Extract the [X, Y] coordinate from the center of the cell holding the provided text.  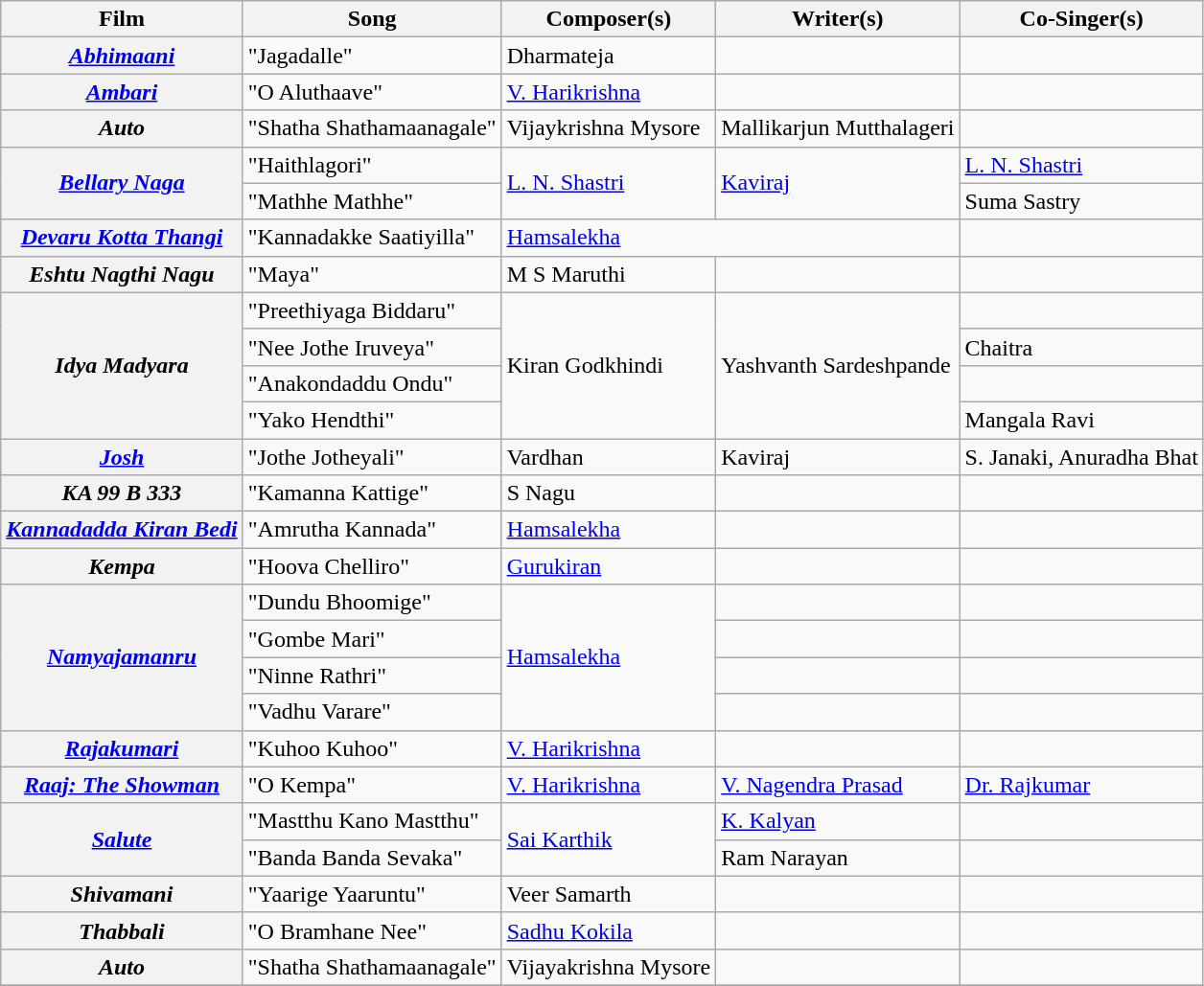
Yashvanth Sardeshpande [838, 365]
"O Aluthaave" [372, 92]
K. Kalyan [838, 821]
"Maya" [372, 274]
Abhimaani [122, 56]
Suma Sastry [1081, 201]
Chaitra [1081, 347]
Bellary Naga [122, 183]
Namyajamanru [122, 657]
S Nagu [609, 493]
Vijayakrishna Mysore [609, 967]
"Kannadakke Saatiyilla" [372, 238]
Mangala Ravi [1081, 420]
"Kamanna Kattige" [372, 493]
"O Bramhane Nee" [372, 930]
KA 99 B 333 [122, 493]
Idya Madyara [122, 365]
"Jothe Jotheyali" [372, 457]
V. Nagendra Prasad [838, 785]
"Dundu Bhoomige" [372, 603]
Eshtu Nagthi Nagu [122, 274]
Raaj: The Showman [122, 785]
"Amrutha Kannada" [372, 530]
Film [122, 19]
"Kuhoo Kuhoo" [372, 748]
"Preethiyaga Biddaru" [372, 310]
"Mastthu Kano Mastthu" [372, 821]
"Hoova Chelliro" [372, 566]
Shivamani [122, 894]
Ambari [122, 92]
Veer Samarth [609, 894]
Thabbali [122, 930]
Vijaykrishna Mysore [609, 128]
Ram Narayan [838, 858]
"Haithlagori" [372, 165]
"Ninne Rathri" [372, 676]
Dharmateja [609, 56]
"Nee Jothe Iruveya" [372, 347]
Co-Singer(s) [1081, 19]
"Vadhu Varare" [372, 712]
Song [372, 19]
Vardhan [609, 457]
"Banda Banda Sevaka" [372, 858]
Composer(s) [609, 19]
Writer(s) [838, 19]
S. Janaki, Anuradha Bhat [1081, 457]
Mallikarjun Mutthalageri [838, 128]
Devaru Kotta Thangi [122, 238]
"Mathhe Mathhe" [372, 201]
Salute [122, 839]
Rajakumari [122, 748]
"Yaarige Yaaruntu" [372, 894]
Sai Karthik [609, 839]
M S Maruthi [609, 274]
Josh [122, 457]
"Yako Hendthi" [372, 420]
"O Kempa" [372, 785]
"Anakondaddu Ondu" [372, 383]
"Jagadalle" [372, 56]
Kiran Godkhindi [609, 365]
"Gombe Mari" [372, 639]
Gurukiran [609, 566]
Dr. Rajkumar [1081, 785]
Kempa [122, 566]
Kannadadda Kiran Bedi [122, 530]
Sadhu Kokila [609, 930]
